Search for the cell housing the specified text and yield its [x, y] center coordinate. 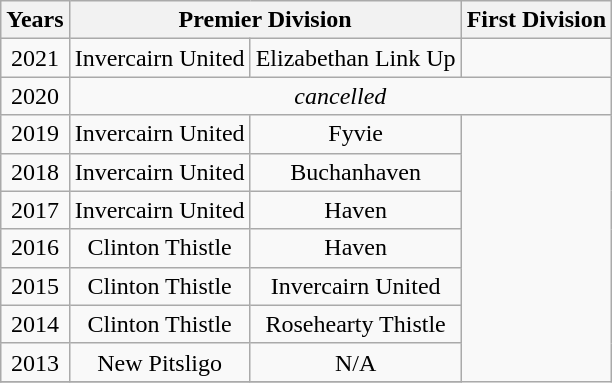
2017 [35, 210]
Elizabethan Link Up [356, 58]
2018 [35, 172]
Years [35, 20]
2013 [35, 362]
New Pitsligo [160, 362]
2019 [35, 134]
N/A [356, 362]
2020 [35, 96]
Premier Division [265, 20]
2016 [35, 248]
Rosehearty Thistle [356, 324]
2014 [35, 324]
Buchanhaven [356, 172]
First Division [536, 20]
Fyvie [356, 134]
2015 [35, 286]
cancelled [340, 96]
2021 [35, 58]
